Search for the cell housing the specified text and yield its (X, Y) center coordinate. 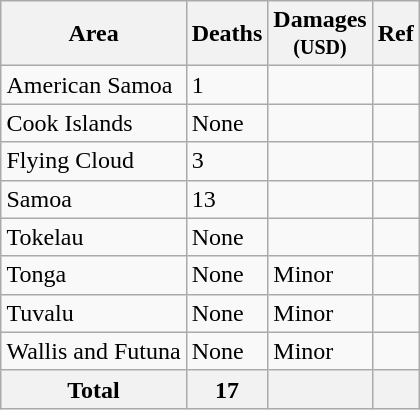
Damages(USD) (320, 34)
Ref (396, 34)
Tokelau (94, 237)
Flying Cloud (94, 161)
3 (227, 161)
Tuvalu (94, 313)
Deaths (227, 34)
Total (94, 389)
Wallis and Futuna (94, 351)
17 (227, 389)
13 (227, 199)
1 (227, 85)
Samoa (94, 199)
Area (94, 34)
Tonga (94, 275)
American Samoa (94, 85)
Cook Islands (94, 123)
